Identify which cell holds the provided text, then report its [x, y] central coordinate. 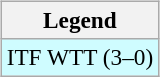
ITF WTT (3–0) [80, 57]
Legend [80, 20]
